From the cell containing the given text, extract its center point as (x, y) coordinate. 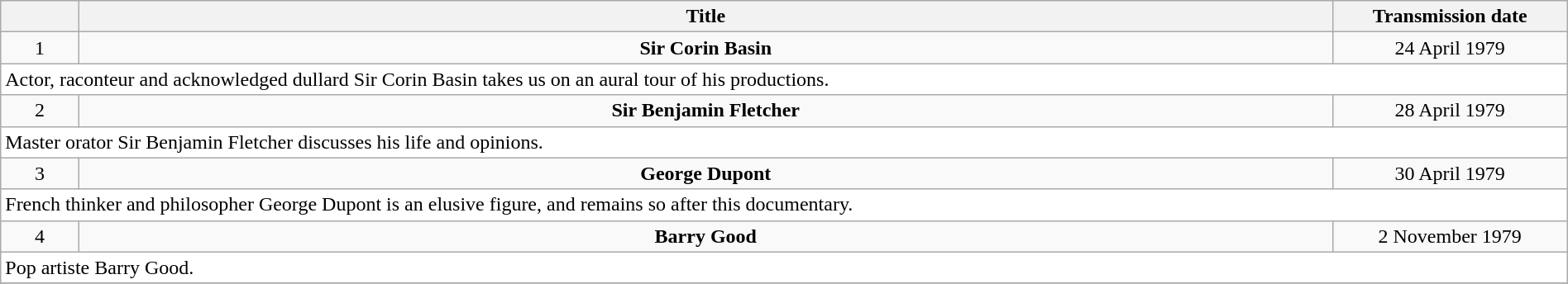
Barry Good (705, 236)
Sir Benjamin Fletcher (705, 111)
3 (40, 173)
Actor, raconteur and acknowledged dullard Sir Corin Basin takes us on an aural tour of his productions. (784, 79)
Master orator Sir Benjamin Fletcher discusses his life and opinions. (784, 142)
28 April 1979 (1450, 111)
30 April 1979 (1450, 173)
Title (705, 17)
4 (40, 236)
George Dupont (705, 173)
Transmission date (1450, 17)
French thinker and philosopher George Dupont is an elusive figure, and remains so after this documentary. (784, 205)
1 (40, 48)
24 April 1979 (1450, 48)
Pop artiste Barry Good. (784, 267)
Sir Corin Basin (705, 48)
2 November 1979 (1450, 236)
2 (40, 111)
